Search for the cell housing the specified text and yield its [x, y] center coordinate. 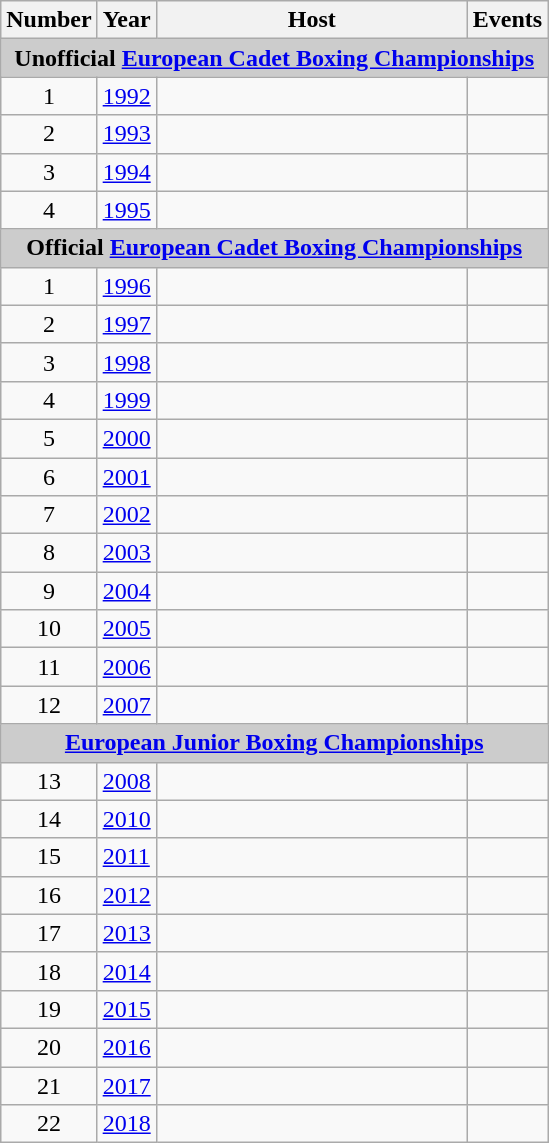
2018 [126, 1124]
2011 [126, 857]
11 [49, 667]
2013 [126, 933]
1994 [126, 172]
1996 [126, 286]
Events [507, 20]
2012 [126, 895]
20 [49, 1047]
2010 [126, 819]
19 [49, 1009]
Year [126, 20]
Number [49, 20]
Official European Cadet Boxing Championships [274, 248]
2017 [126, 1085]
7 [49, 515]
13 [49, 781]
15 [49, 857]
6 [49, 477]
14 [49, 819]
1997 [126, 324]
2008 [126, 781]
1998 [126, 362]
5 [49, 438]
2016 [126, 1047]
10 [49, 629]
1995 [126, 210]
1992 [126, 96]
2003 [126, 553]
2004 [126, 591]
2000 [126, 438]
2007 [126, 705]
8 [49, 553]
18 [49, 971]
2005 [126, 629]
2002 [126, 515]
9 [49, 591]
21 [49, 1085]
2001 [126, 477]
1999 [126, 400]
17 [49, 933]
16 [49, 895]
Host [312, 20]
1993 [126, 134]
European Junior Boxing Championships [274, 743]
Unofficial European Cadet Boxing Championships [274, 58]
12 [49, 705]
2014 [126, 971]
22 [49, 1124]
2015 [126, 1009]
2006 [126, 667]
